For the text-containing cell, return its midpoint in (x, y) coordinate format. 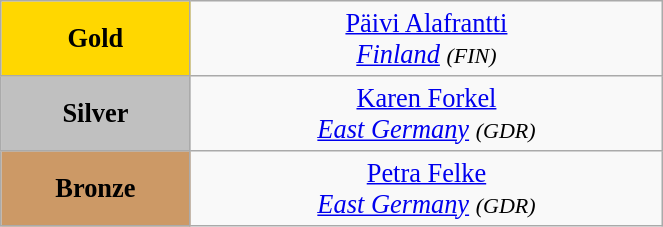
Bronze (96, 188)
Petra FelkeEast Germany (GDR) (426, 188)
Silver (96, 112)
Gold (96, 38)
Päivi AlafranttiFinland (FIN) (426, 38)
Karen ForkelEast Germany (GDR) (426, 112)
